Return the [x, y] coordinate for the center point of the cell that contains the specified text.  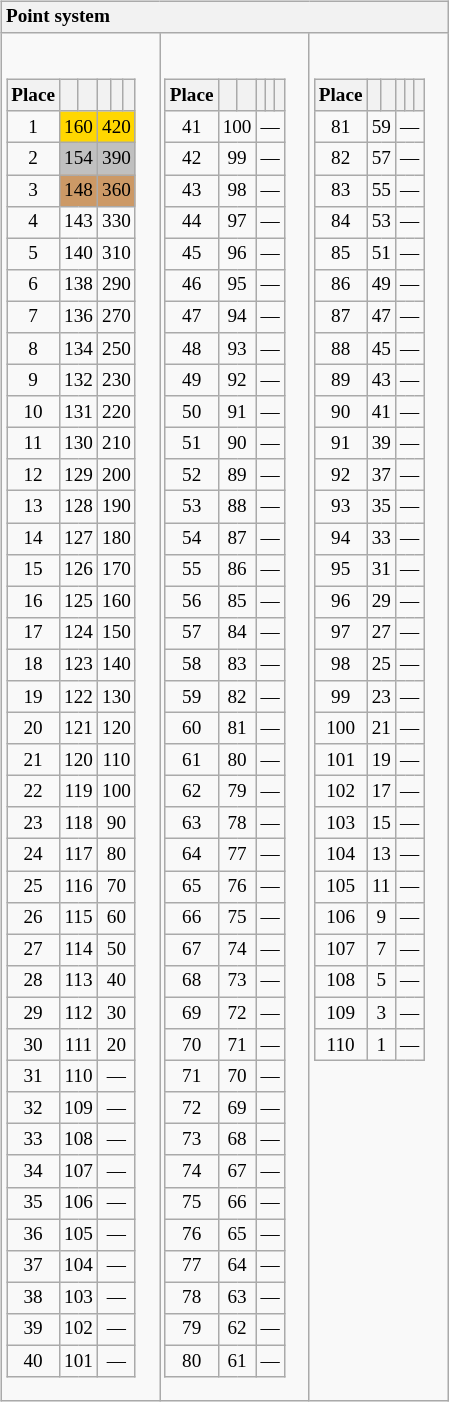
330 [116, 222]
111 [79, 1045]
119 [79, 792]
122 [79, 697]
190 [116, 507]
2 [34, 159]
360 [116, 191]
115 [79, 918]
125 [79, 602]
113 [79, 982]
52 [192, 475]
22 [34, 792]
290 [116, 285]
4 [34, 222]
118 [79, 823]
129 [79, 475]
14 [34, 539]
28 [34, 982]
10 [34, 412]
121 [79, 728]
54 [192, 539]
36 [34, 1235]
138 [79, 285]
154 [79, 159]
126 [79, 570]
8 [34, 349]
180 [116, 539]
58 [192, 665]
134 [79, 349]
128 [79, 507]
210 [116, 444]
150 [116, 633]
132 [79, 380]
220 [116, 412]
117 [79, 855]
270 [116, 317]
24 [34, 855]
127 [79, 539]
112 [79, 1013]
124 [79, 633]
170 [116, 570]
18 [34, 665]
116 [79, 887]
44 [192, 222]
114 [79, 950]
26 [34, 918]
230 [116, 380]
34 [34, 1171]
6 [34, 285]
136 [79, 317]
143 [79, 222]
200 [116, 475]
56 [192, 602]
131 [79, 412]
250 [116, 349]
310 [116, 254]
48 [192, 349]
16 [34, 602]
Point system [224, 17]
12 [34, 475]
390 [116, 159]
38 [34, 1298]
46 [192, 285]
123 [79, 665]
32 [34, 1108]
420 [116, 127]
42 [192, 159]
148 [79, 191]
